Pinpoint the cell where the given text exists, returning its (x, y) midpoint coordinate. 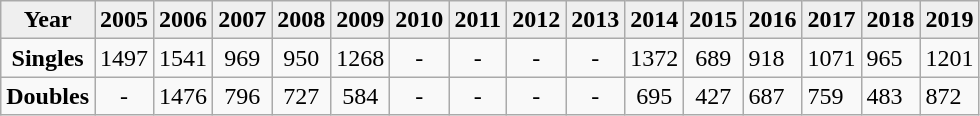
2005 (124, 20)
727 (302, 96)
584 (360, 96)
687 (772, 96)
2011 (478, 20)
2010 (420, 20)
2012 (536, 20)
483 (890, 96)
Singles (48, 58)
2015 (714, 20)
918 (772, 58)
2018 (890, 20)
2007 (242, 20)
2014 (654, 20)
1541 (184, 58)
2009 (360, 20)
2013 (596, 20)
1268 (360, 58)
Year (48, 20)
2008 (302, 20)
965 (890, 58)
695 (654, 96)
Doubles (48, 96)
969 (242, 58)
872 (950, 96)
2017 (832, 20)
689 (714, 58)
2019 (950, 20)
1476 (184, 96)
1071 (832, 58)
759 (832, 96)
2016 (772, 20)
1201 (950, 58)
1497 (124, 58)
427 (714, 96)
2006 (184, 20)
1372 (654, 58)
950 (302, 58)
796 (242, 96)
